Pinpoint the cell where the given text exists, returning its (x, y) midpoint coordinate. 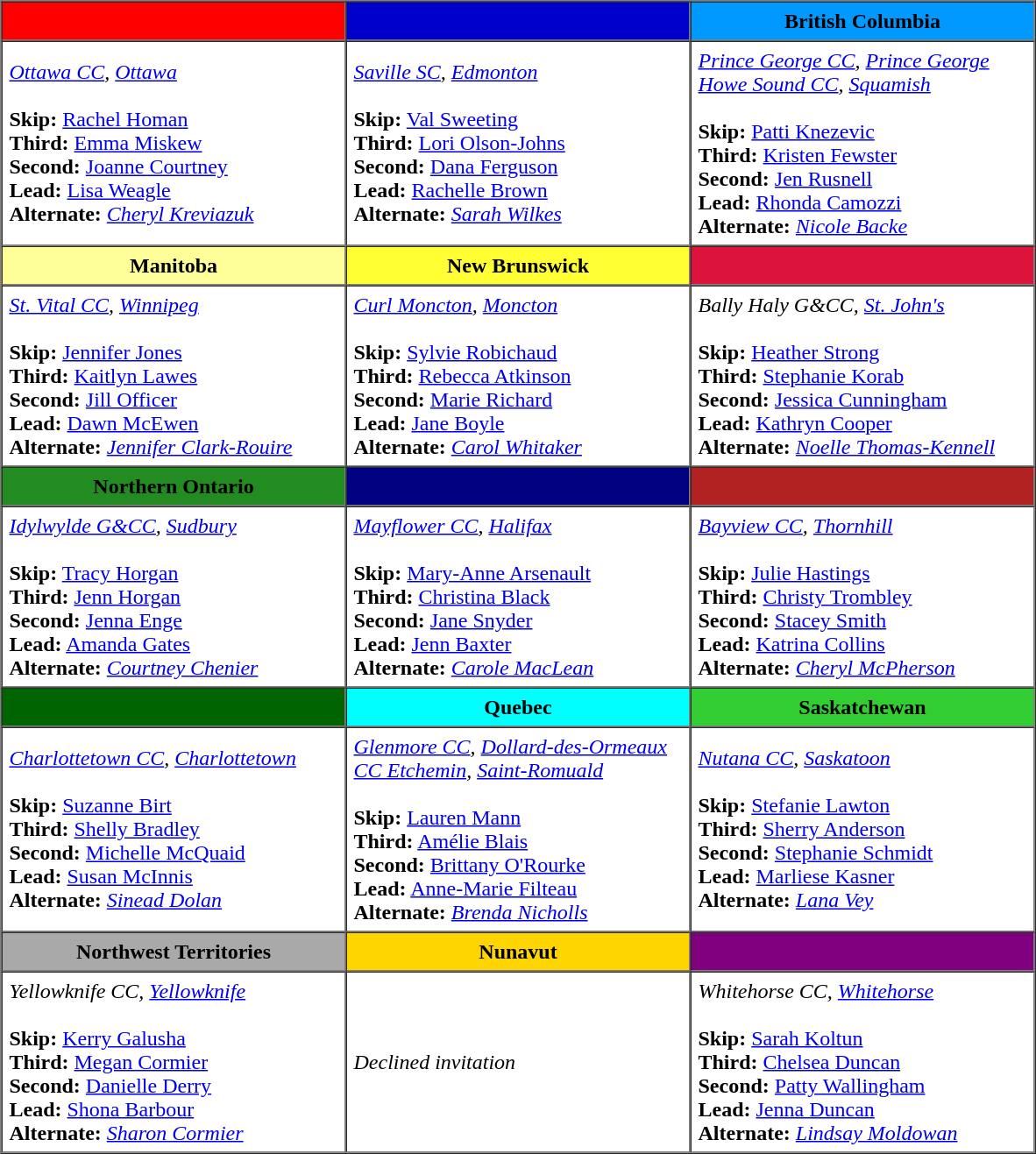
Idylwylde G&CC, SudburySkip: Tracy Horgan Third: Jenn Horgan Second: Jenna Enge Lead: Amanda Gates Alternate: Courtney Chenier (174, 598)
Curl Moncton, MonctonSkip: Sylvie Robichaud Third: Rebecca Atkinson Second: Marie Richard Lead: Jane Boyle Alternate: Carol Whitaker (517, 377)
Nunavut (517, 952)
Manitoba (174, 265)
Ottawa CC, OttawaSkip: Rachel Homan Third: Emma Miskew Second: Joanne Courtney Lead: Lisa Weagle Alternate: Cheryl Kreviazuk (174, 143)
Declined invitation (517, 1062)
Saskatchewan (862, 706)
Yellowknife CC, YellowknifeSkip: Kerry Galusha Third: Megan Cormier Second: Danielle Derry Lead: Shona Barbour Alternate: Sharon Cormier (174, 1062)
Bayview CC, ThornhillSkip: Julie Hastings Third: Christy Trombley Second: Stacey Smith Lead: Katrina Collins Alternate: Cheryl McPherson (862, 598)
Northwest Territories (174, 952)
St. Vital CC, WinnipegSkip: Jennifer Jones Third: Kaitlyn Lawes Second: Jill Officer Lead: Dawn McEwen Alternate: Jennifer Clark-Rouire (174, 377)
Saville SC, EdmontonSkip: Val Sweeting Third: Lori Olson-Johns Second: Dana Ferguson Lead: Rachelle Brown Alternate: Sarah Wilkes (517, 143)
Whitehorse CC, WhitehorseSkip: Sarah Koltun Third: Chelsea Duncan Second: Patty Wallingham Lead: Jenna Duncan Alternate: Lindsay Moldowan (862, 1062)
Charlottetown CC, CharlottetownSkip: Suzanne Birt Third: Shelly Bradley Second: Michelle McQuaid Lead: Susan McInnis Alternate: Sinead Dolan (174, 830)
British Columbia (862, 21)
Mayflower CC, HalifaxSkip: Mary-Anne Arsenault Third: Christina Black Second: Jane Snyder Lead: Jenn Baxter Alternate: Carole MacLean (517, 598)
Nutana CC, SaskatoonSkip: Stefanie Lawton Third: Sherry Anderson Second: Stephanie Schmidt Lead: Marliese Kasner Alternate: Lana Vey (862, 830)
New Brunswick (517, 265)
Northern Ontario (174, 485)
Quebec (517, 706)
